For the text-containing cell, return its midpoint in (x, y) coordinate format. 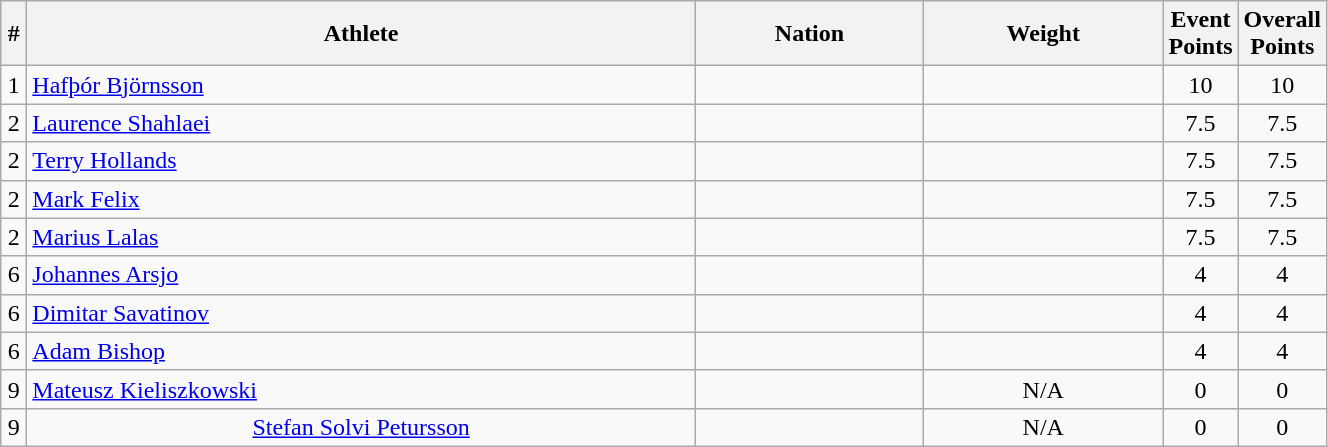
Dimitar Savatinov (362, 313)
Mateusz Kieliszkowski (362, 389)
1 (14, 85)
Terry Hollands (362, 161)
Marius Lalas (362, 237)
Hafþór Björnsson (362, 85)
Mark Felix (362, 199)
Nation (809, 34)
Weight (1044, 34)
Event Points (1200, 34)
Overall Points (1282, 34)
Athlete (362, 34)
Adam Bishop (362, 351)
Stefan Solvi Petursson (362, 427)
Laurence Shahlaei (362, 123)
# (14, 34)
Johannes Arsjo (362, 275)
